Detect which cell encompasses the target text, then output its (X, Y) center coordinate. 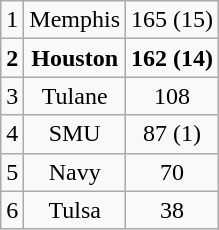
Houston (75, 58)
Tulane (75, 96)
70 (172, 172)
3 (12, 96)
162 (14) (172, 58)
38 (172, 210)
SMU (75, 134)
4 (12, 134)
108 (172, 96)
2 (12, 58)
1 (12, 20)
Tulsa (75, 210)
Memphis (75, 20)
5 (12, 172)
6 (12, 210)
165 (15) (172, 20)
Navy (75, 172)
87 (1) (172, 134)
